Determine the [X, Y] coordinate at the center of the cell enclosing the given text.  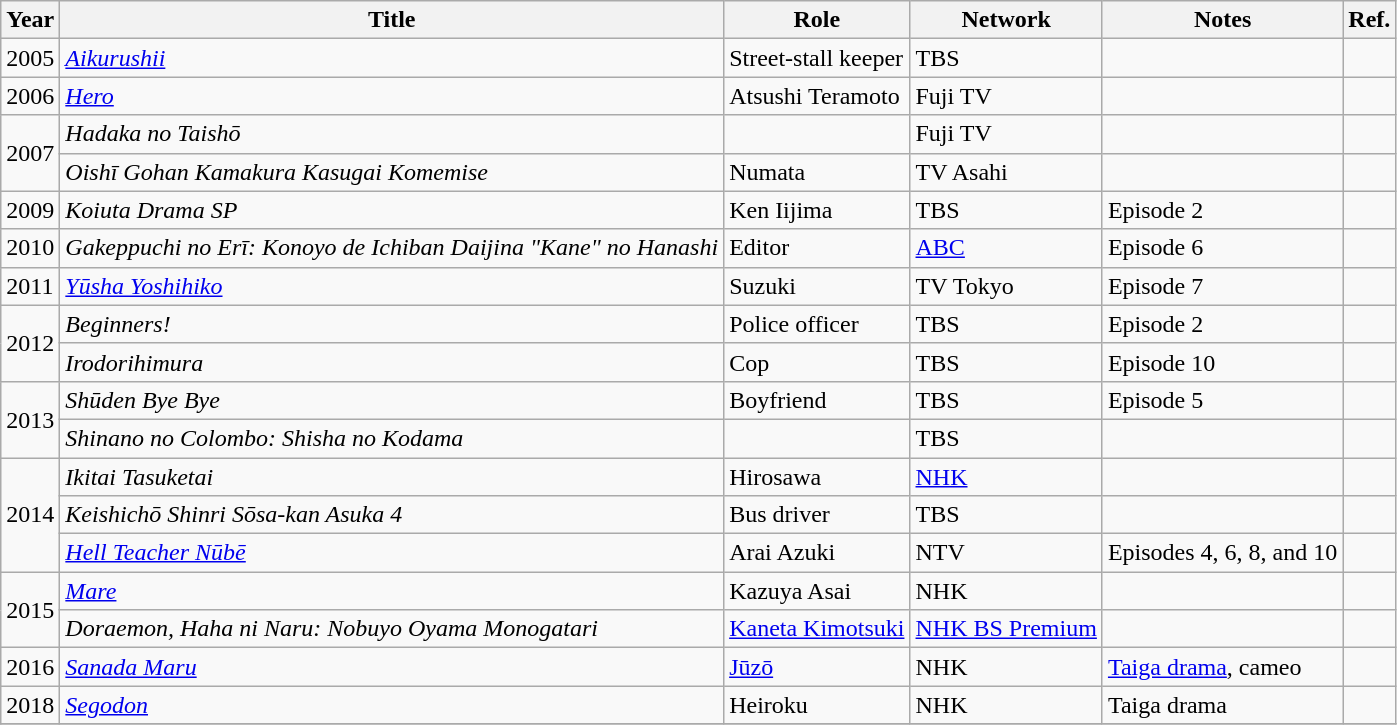
TV Tokyo [1006, 286]
Ref. [1370, 20]
Kaneta Kimotsuki [817, 629]
2012 [30, 343]
Oishī Gohan Kamakura Kasugai Komemise [392, 172]
Keishichō Shinri Sōsa-kan Asuka 4 [392, 515]
Bus driver [817, 515]
2010 [30, 248]
Numata [817, 172]
Ken Iijima [817, 210]
Kazuya Asai [817, 591]
Title [392, 20]
2014 [30, 515]
Koiuta Drama SP [392, 210]
Beginners! [392, 324]
2006 [30, 96]
Irodorihimura [392, 362]
2007 [30, 153]
Hero [392, 96]
NTV [1006, 553]
TV Asahi [1006, 172]
Taiga drama [1222, 705]
2018 [30, 705]
Arai Azuki [817, 553]
Ikitai Tasuketai [392, 477]
Boyfriend [817, 400]
Heiroku [817, 705]
Hirosawa [817, 477]
Episodes 4, 6, 8, and 10 [1222, 553]
Episode 6 [1222, 248]
2016 [30, 667]
Network [1006, 20]
2011 [30, 286]
Shinano no Colombo: Shisha no Kodama [392, 438]
Doraemon, Haha ni Naru: Nobuyo Oyama Monogatari [392, 629]
NHK BS Premium [1006, 629]
Atsushi Teramoto [817, 96]
Cop [817, 362]
Street-stall keeper [817, 58]
Hadaka no Taishō [392, 134]
Hell Teacher Nūbē [392, 553]
Gakeppuchi no Erī: Konoyo de Ichiban Daijina "Kane" no Hanashi [392, 248]
2005 [30, 58]
Aikurushii [392, 58]
Suzuki [817, 286]
Editor [817, 248]
Yūsha Yoshihiko [392, 286]
Episode 10 [1222, 362]
2015 [30, 610]
Shūden Bye Bye [392, 400]
2013 [30, 419]
Episode 7 [1222, 286]
Mare [392, 591]
ABC [1006, 248]
Jūzō [817, 667]
Episode 5 [1222, 400]
Sanada Maru [392, 667]
Police officer [817, 324]
Taiga drama, cameo [1222, 667]
Role [817, 20]
Segodon [392, 705]
Notes [1222, 20]
Year [30, 20]
2009 [30, 210]
